From the cell containing the given text, extract its center point as (X, Y) coordinate. 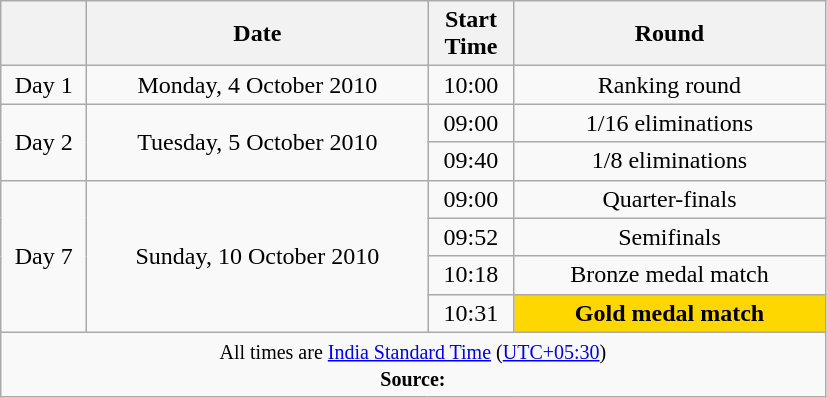
Ranking round (670, 85)
Date (258, 34)
10:00 (471, 85)
Start Time (471, 34)
Day 7 (44, 256)
10:18 (471, 275)
All times are India Standard Time (UTC+05:30) Source: (413, 364)
Tuesday, 5 October 2010 (258, 142)
09:40 (471, 161)
Day 1 (44, 85)
Bronze medal match (670, 275)
09:52 (471, 237)
Round (670, 34)
10:31 (471, 313)
Day 2 (44, 142)
1/8 eliminations (670, 161)
Gold medal match (670, 313)
Quarter-finals (670, 199)
Semifinals (670, 237)
1/16 eliminations (670, 123)
Monday, 4 October 2010 (258, 85)
Sunday, 10 October 2010 (258, 256)
